Detect which cell encompasses the target text, then output its [X, Y] center coordinate. 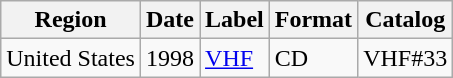
CD [313, 58]
Catalog [406, 20]
Region [71, 20]
United States [71, 58]
Date [170, 20]
Format [313, 20]
Label [235, 20]
VHF#33 [406, 58]
1998 [170, 58]
VHF [235, 58]
